Capture the cell that displays the provided text and extract its [X, Y] central coordinate. 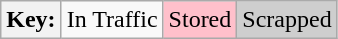
Key: [31, 20]
Stored [200, 20]
Scrapped [287, 20]
In Traffic [112, 20]
